Return [X, Y] of the center of cell containing provided text 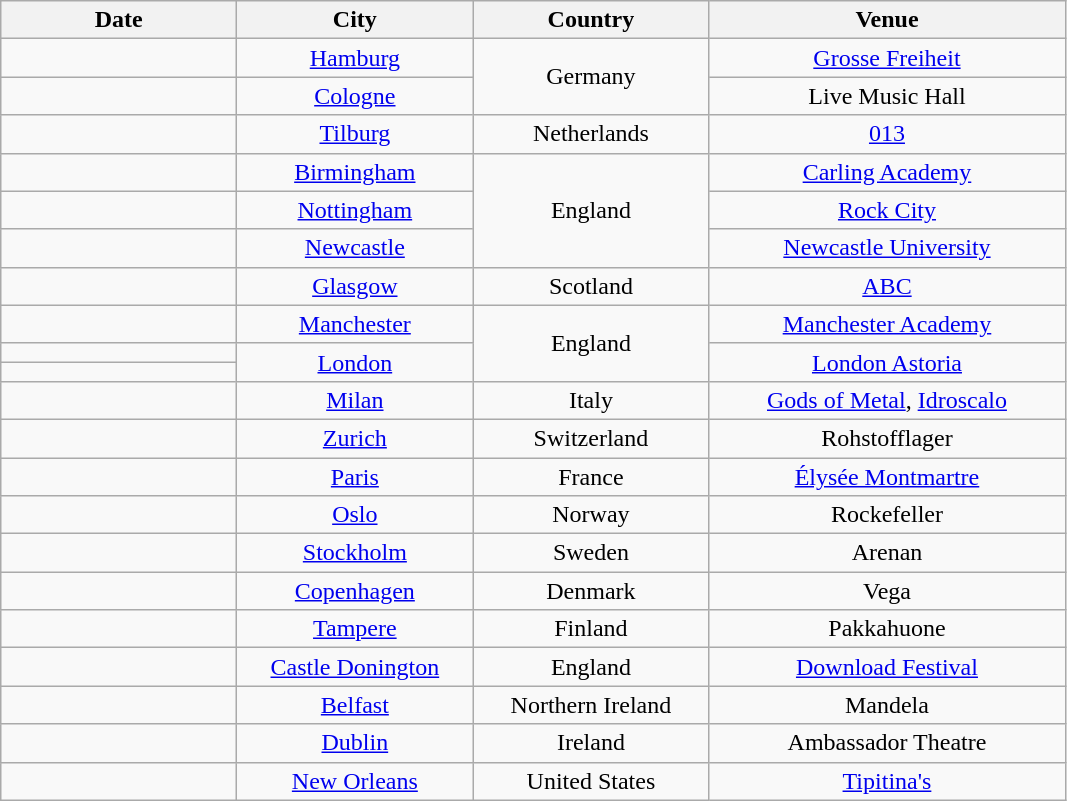
013 [887, 134]
Switzerland [591, 438]
Belfast [355, 705]
Carling Academy [887, 172]
Copenhagen [355, 591]
Cologne [355, 96]
New Orleans [355, 781]
Venue [887, 20]
France [591, 477]
Arenan [887, 553]
Nottingham [355, 210]
Rohstofflager [887, 438]
Grosse Freiheit [887, 58]
Newcastle [355, 248]
Northern Ireland [591, 705]
United States [591, 781]
Denmark [591, 591]
Ireland [591, 743]
Download Festival [887, 667]
Birmingham [355, 172]
Mandela [887, 705]
London Astoria [887, 362]
ABC [887, 286]
Manchester Academy [887, 324]
Pakkahuone [887, 629]
Netherlands [591, 134]
Sweden [591, 553]
Élysée Montmartre [887, 477]
Oslo [355, 515]
Paris [355, 477]
Italy [591, 400]
Castle Donington [355, 667]
Germany [591, 77]
Rockefeller [887, 515]
Tilburg [355, 134]
Ambassador Theatre [887, 743]
London [355, 362]
Date [119, 20]
Tampere [355, 629]
City [355, 20]
Milan [355, 400]
Glasgow [355, 286]
Country [591, 20]
Stockholm [355, 553]
Zurich [355, 438]
Finland [591, 629]
Norway [591, 515]
Gods of Metal, Idroscalo [887, 400]
Live Music Hall [887, 96]
Dublin [355, 743]
Hamburg [355, 58]
Tipitina's [887, 781]
Vega [887, 591]
Scotland [591, 286]
Newcastle University [887, 248]
Rock City [887, 210]
Manchester [355, 324]
